Find where the given text appears and provide that cell's center as (x, y) coordinate. 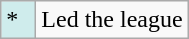
Led the league (112, 20)
* (18, 20)
